Detect which cell encompasses the target text, then output its (x, y) center coordinate. 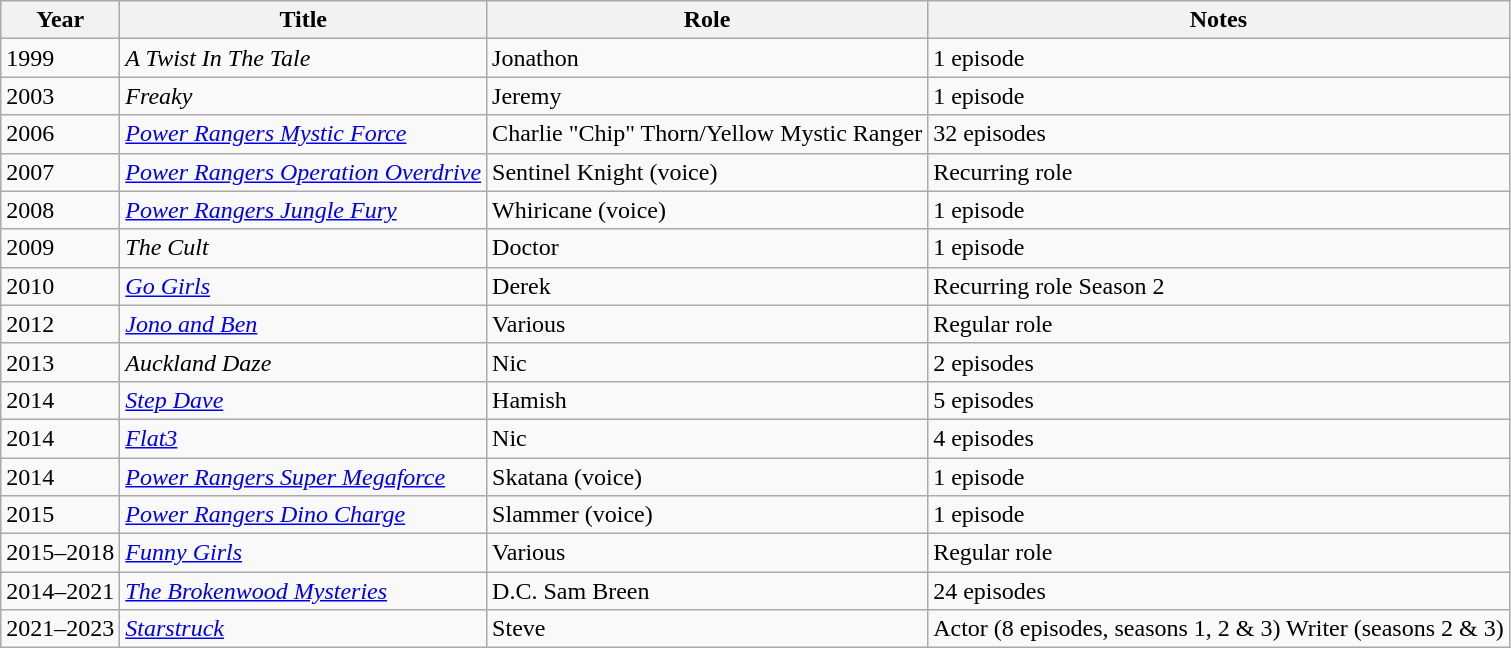
Title (304, 20)
A Twist In The Tale (304, 58)
Go Girls (304, 286)
Auckland Daze (304, 362)
Power Rangers Jungle Fury (304, 210)
24 episodes (1219, 591)
1999 (60, 58)
Charlie "Chip" Thorn/Yellow Mystic Ranger (708, 134)
Actor (8 episodes, seasons 1, 2 & 3) Writer (seasons 2 & 3) (1219, 629)
2015–2018 (60, 553)
Doctor (708, 248)
2014–2021 (60, 591)
2015 (60, 515)
32 episodes (1219, 134)
Notes (1219, 20)
Power Rangers Super Megaforce (304, 477)
The Brokenwood Mysteries (304, 591)
2013 (60, 362)
Steve (708, 629)
Year (60, 20)
Recurring role Season 2 (1219, 286)
2007 (60, 172)
Jonathon (708, 58)
Recurring role (1219, 172)
Slammer (voice) (708, 515)
4 episodes (1219, 438)
D.C. Sam Breen (708, 591)
2003 (60, 96)
2012 (60, 324)
Power Rangers Operation Overdrive (304, 172)
2021–2023 (60, 629)
Skatana (voice) (708, 477)
Whiricane (voice) (708, 210)
2 episodes (1219, 362)
2009 (60, 248)
5 episodes (1219, 400)
Derek (708, 286)
2010 (60, 286)
2006 (60, 134)
Power Rangers Mystic Force (304, 134)
Freaky (304, 96)
Sentinel Knight (voice) (708, 172)
Starstruck (304, 629)
Jono and Ben (304, 324)
Funny Girls (304, 553)
Jeremy (708, 96)
Step Dave (304, 400)
The Cult (304, 248)
Flat3 (304, 438)
Power Rangers Dino Charge (304, 515)
Hamish (708, 400)
Role (708, 20)
2008 (60, 210)
